Pinpoint the cell where the given text exists, returning its (X, Y) midpoint coordinate. 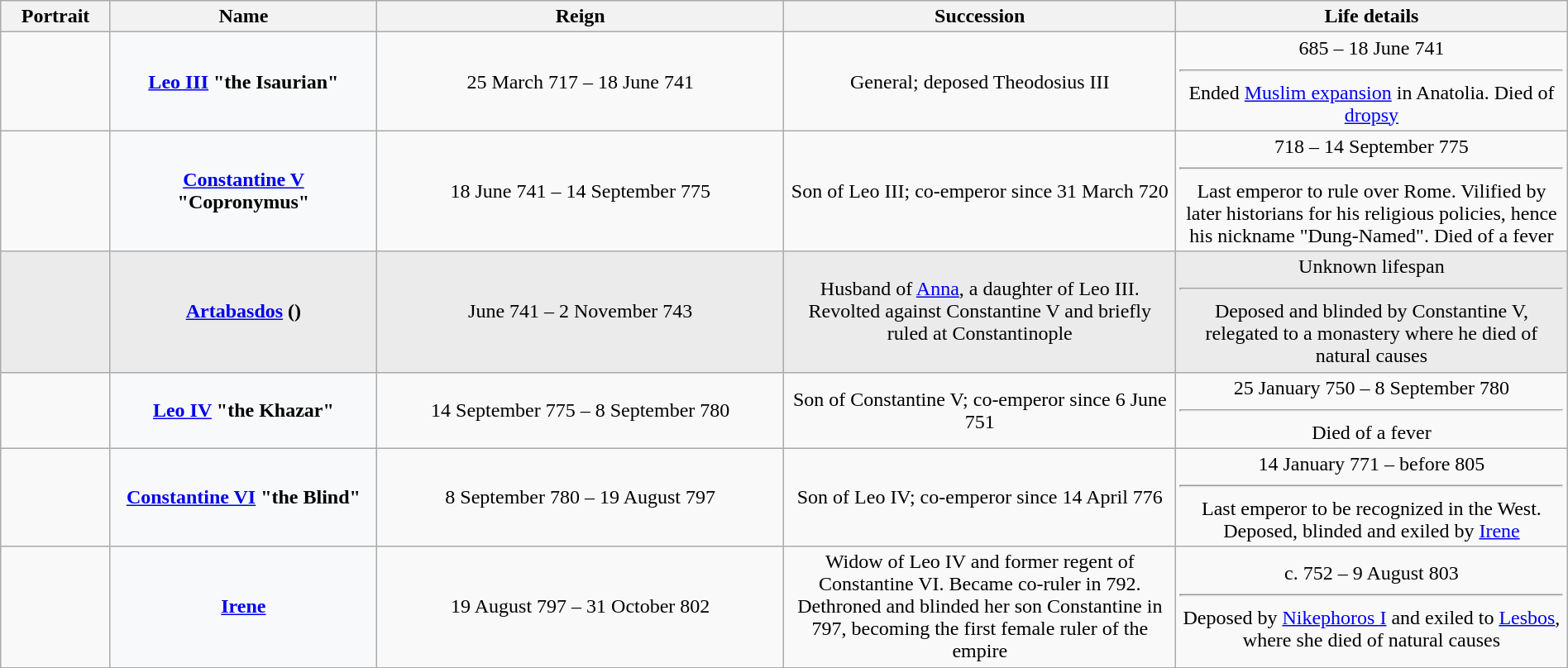
Leo IV "the Khazar" (243, 410)
Reign (581, 17)
Artabasdos () (243, 312)
14 September 775 – 8 September 780 (581, 410)
Son of Leo III; co-emperor since 31 March 720 (980, 191)
Unknown lifespanDeposed and blinded by Constantine V, relegated to a monastery where he died of natural causes (1372, 312)
Leo III "the Isaurian" (243, 81)
18 June 741 – 14 September 775 (581, 191)
Irene (243, 607)
685 – 18 June 741Ended Muslim expansion in Anatolia. Died of dropsy (1372, 81)
c. 752 – 9 August 803Deposed by Nikephoros I and exiled to Lesbos, where she died of natural causes (1372, 607)
Son of Leo IV; co-emperor since 14 April 776 (980, 498)
25 January 750 – 8 September 780Died of a fever (1372, 410)
Son of Constantine V; co-emperor since 6 June 751 (980, 410)
14 January 771 – before 805Last emperor to be recognized in the West. Deposed, blinded and exiled by Irene (1372, 498)
General; deposed Theodosius III (980, 81)
19 August 797 – 31 October 802 (581, 607)
Husband of Anna, a daughter of Leo III. Revolted against Constantine V and briefly ruled at Constantinople (980, 312)
Portrait (56, 17)
8 September 780 – 19 August 797 (581, 498)
June 741 – 2 November 743 (581, 312)
Constantine V "Copronymus" (243, 191)
Life details (1372, 17)
Name (243, 17)
Succession (980, 17)
25 March 717 – 18 June 741 (581, 81)
Constantine VI "the Blind" (243, 498)
